Return [x, y] of the center of cell containing provided text 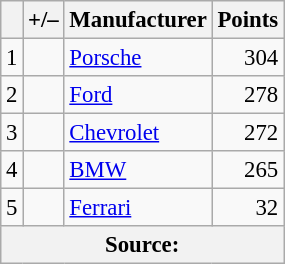
Points [248, 20]
Chevrolet [138, 133]
2 [12, 95]
Ford [138, 95]
Ferrari [138, 208]
278 [248, 95]
32 [248, 208]
3 [12, 133]
BMW [138, 170]
5 [12, 208]
272 [248, 133]
304 [248, 58]
Porsche [138, 58]
Source: [142, 245]
1 [12, 58]
4 [12, 170]
265 [248, 170]
Manufacturer [138, 20]
+/– [44, 20]
